Pinpoint the cell where the given text exists, returning its [X, Y] midpoint coordinate. 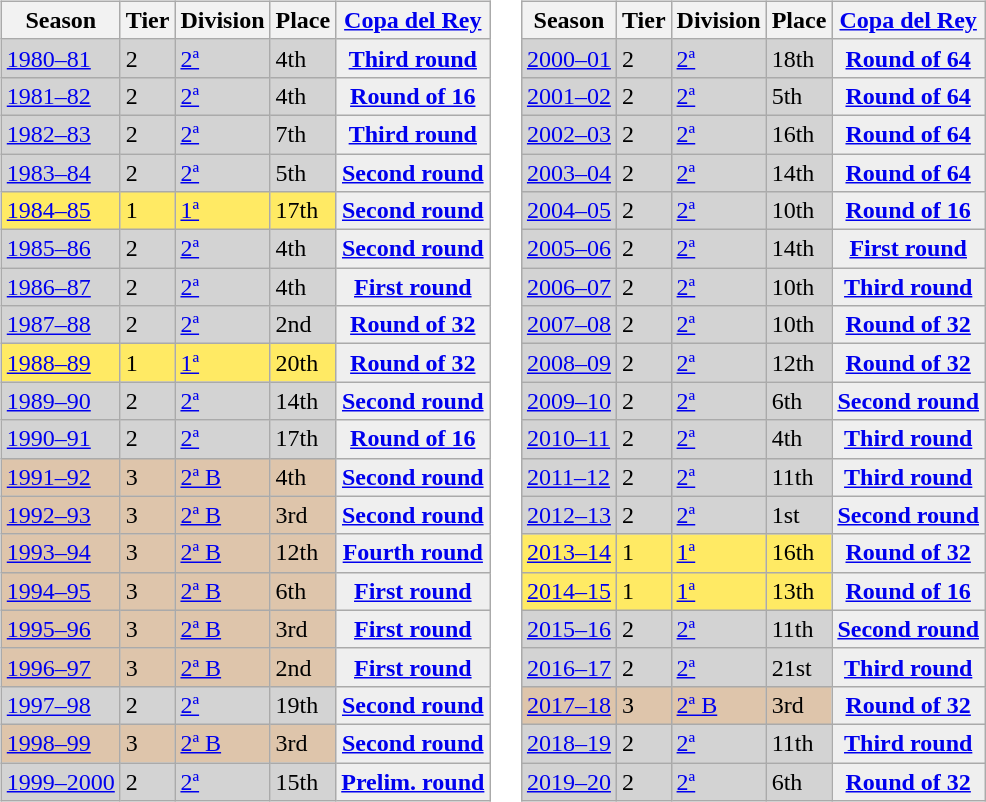
1984–85 [60, 211]
1998–99 [60, 743]
Prelim. round [413, 781]
2002–03 [568, 134]
2013–14 [568, 553]
1999–2000 [60, 781]
1983–84 [60, 173]
2016–17 [568, 667]
1996–97 [60, 667]
15th [303, 781]
18th [799, 58]
2004–05 [568, 211]
1992–93 [60, 515]
1981–82 [60, 96]
1997–98 [60, 705]
1989–90 [60, 401]
1991–92 [60, 477]
1988–89 [60, 363]
2012–13 [568, 515]
1995–96 [60, 629]
7th [303, 134]
21st [799, 667]
2009–10 [568, 401]
2014–15 [568, 591]
2011–12 [568, 477]
1987–88 [60, 325]
2007–08 [568, 325]
2006–07 [568, 287]
2000–01 [568, 58]
1986–87 [60, 287]
1985–86 [60, 249]
2008–09 [568, 363]
1st [799, 515]
Fourth round [413, 553]
2010–11 [568, 439]
2001–02 [568, 96]
1990–91 [60, 439]
2003–04 [568, 173]
20th [303, 363]
1980–81 [60, 58]
13th [799, 591]
2015–16 [568, 629]
2005–06 [568, 249]
2017–18 [568, 705]
2019–20 [568, 781]
1994–95 [60, 591]
1982–83 [60, 134]
2018–19 [568, 743]
19th [303, 705]
1993–94 [60, 553]
